Return the (x, y) coordinate for the center point of the cell that contains the specified text.  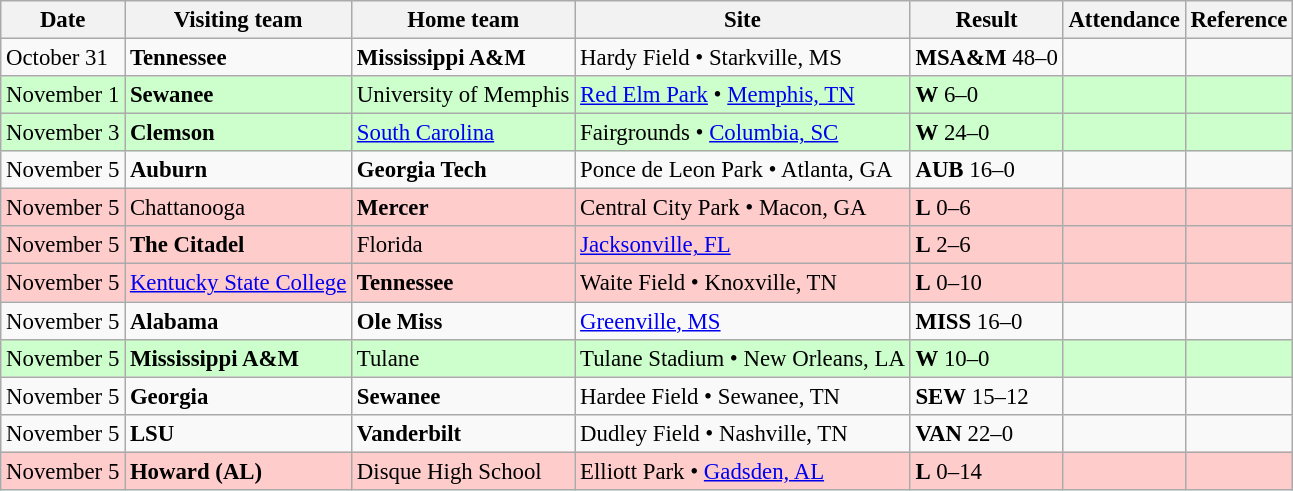
AUB 16–0 (986, 170)
Vanderbilt (464, 433)
Hardee Field • Sewanee, TN (742, 396)
Kentucky State College (238, 283)
November 3 (63, 133)
L 0–10 (986, 283)
Home team (464, 20)
W 24–0 (986, 133)
Florida (464, 245)
L 0–6 (986, 208)
Date (63, 20)
Auburn (238, 170)
Georgia Tech (464, 170)
Red Elm Park • Memphis, TN (742, 95)
SEW 15–12 (986, 396)
Howard (AL) (238, 471)
Tulane (464, 358)
Ole Miss (464, 321)
November 1 (63, 95)
Attendance (1124, 20)
Site (742, 20)
Result (986, 20)
Alabama (238, 321)
Tulane Stadium • New Orleans, LA (742, 358)
Waite Field • Knoxville, TN (742, 283)
Reference (1239, 20)
Elliott Park • Gadsden, AL (742, 471)
Fairgrounds • Columbia, SC (742, 133)
Ponce de Leon Park • Atlanta, GA (742, 170)
Disque High School (464, 471)
L 0–14 (986, 471)
Greenville, MS (742, 321)
MSA&M 48–0 (986, 58)
Clemson (238, 133)
VAN 22–0 (986, 433)
MISS 16–0 (986, 321)
Mercer (464, 208)
L 2–6 (986, 245)
University of Memphis (464, 95)
Georgia (238, 396)
Dudley Field • Nashville, TN (742, 433)
Hardy Field • Starkville, MS (742, 58)
W 6–0 (986, 95)
The Citadel (238, 245)
Jacksonville, FL (742, 245)
Visiting team (238, 20)
South Carolina (464, 133)
LSU (238, 433)
Chattanooga (238, 208)
W 10–0 (986, 358)
Central City Park • Macon, GA (742, 208)
October 31 (63, 58)
